Return the [x, y] coordinate for the center point of the cell that contains the specified text.  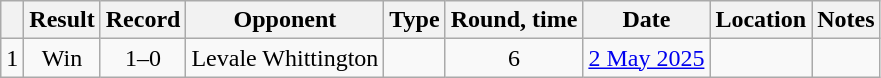
2 May 2025 [646, 58]
1 [12, 58]
1–0 [143, 58]
Notes [846, 20]
Opponent [285, 20]
Levale Whittington [285, 58]
Result [62, 20]
Location [761, 20]
6 [514, 58]
Win [62, 58]
Date [646, 20]
Type [414, 20]
Record [143, 20]
Round, time [514, 20]
